Return [X, Y] of the center of cell containing provided text 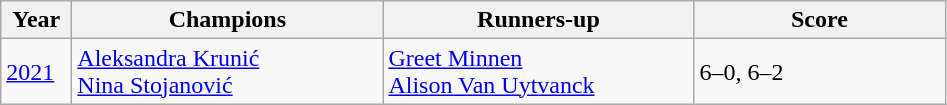
Greet Minnen Alison Van Uytvanck [538, 72]
Year [36, 20]
Runners-up [538, 20]
Score [820, 20]
Aleksandra Krunić Nina Stojanović [228, 72]
2021 [36, 72]
6–0, 6–2 [820, 72]
Champions [228, 20]
